Return (x, y) of the center of cell containing provided text 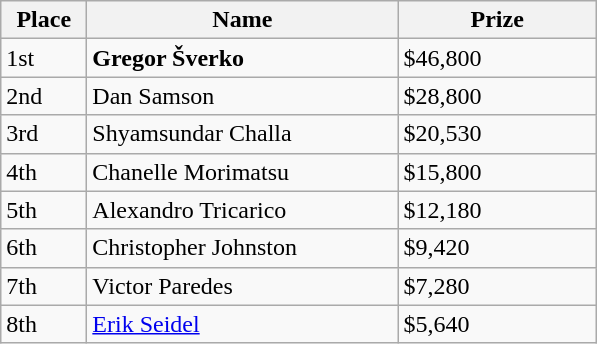
$20,530 (498, 134)
$9,420 (498, 248)
$5,640 (498, 324)
$28,800 (498, 96)
Victor Paredes (242, 286)
Shyamsundar Challa (242, 134)
Dan Samson (242, 96)
6th (44, 248)
Alexandro Tricarico (242, 210)
7th (44, 286)
2nd (44, 96)
Erik Seidel (242, 324)
4th (44, 172)
Gregor Šverko (242, 58)
Prize (498, 20)
$15,800 (498, 172)
Chanelle Morimatsu (242, 172)
Name (242, 20)
$7,280 (498, 286)
Place (44, 20)
$46,800 (498, 58)
1st (44, 58)
3rd (44, 134)
Christopher Johnston (242, 248)
8th (44, 324)
5th (44, 210)
$12,180 (498, 210)
